Pinpoint the cell where the given text exists, returning its (X, Y) midpoint coordinate. 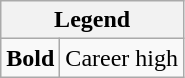
Career high (122, 58)
Bold (30, 58)
Legend (92, 20)
